Locate the cell with the specified text and output its (x, y) center coordinate. 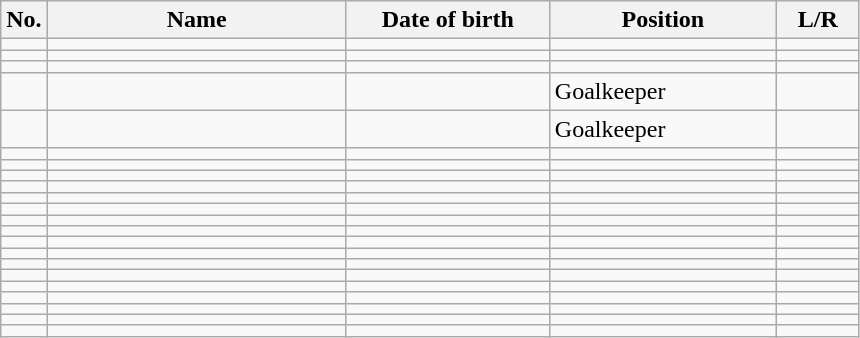
Date of birth (448, 20)
Position (662, 20)
No. (24, 20)
Name (196, 20)
L/R (818, 20)
